Return [x, y] of the center of cell containing provided text 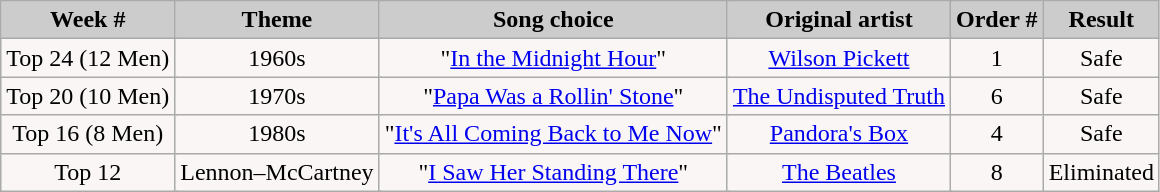
Eliminated [1101, 172]
1960s [277, 58]
1970s [277, 96]
Top 12 [88, 172]
Song choice [553, 20]
Week # [88, 20]
Order # [998, 20]
The Undisputed Truth [838, 96]
The Beatles [838, 172]
1980s [277, 134]
"Papa Was a Rollin' Stone" [553, 96]
6 [998, 96]
Wilson Pickett [838, 58]
1 [998, 58]
"In the Midnight Hour" [553, 58]
Top 24 (12 Men) [88, 58]
Lennon–McCartney [277, 172]
Result [1101, 20]
Theme [277, 20]
Top 16 (8 Men) [88, 134]
4 [998, 134]
Original artist [838, 20]
"I Saw Her Standing There" [553, 172]
"It's All Coming Back to Me Now" [553, 134]
Top 20 (10 Men) [88, 96]
Pandora's Box [838, 134]
8 [998, 172]
